Pinpoint the cell where the given text exists, returning its [x, y] midpoint coordinate. 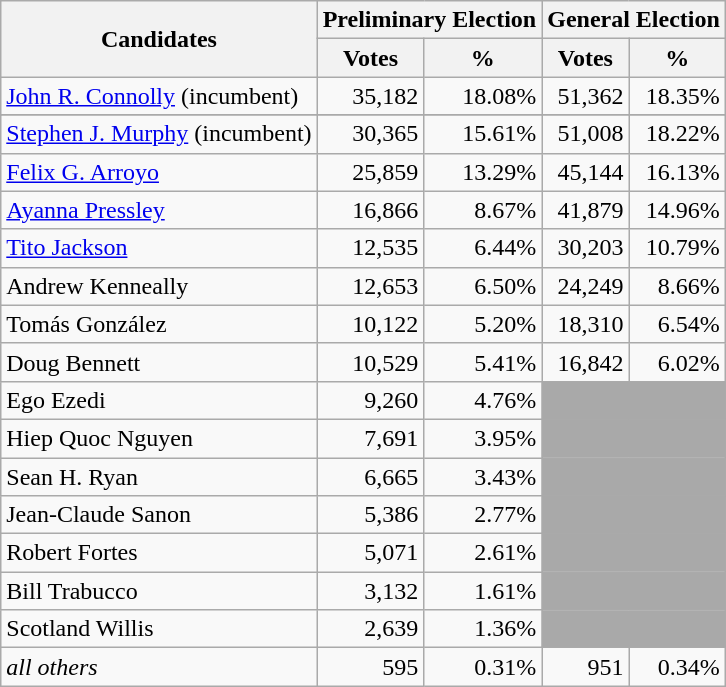
45,144 [586, 172]
12,535 [370, 248]
5.20% [483, 324]
2.77% [483, 515]
18.35% [677, 96]
8.67% [483, 210]
35,182 [370, 96]
3,132 [370, 591]
John R. Connolly (incumbent) [159, 96]
1.61% [483, 591]
Stephen J. Murphy (incumbent) [159, 134]
Tito Jackson [159, 248]
7,691 [370, 438]
30,365 [370, 134]
10,122 [370, 324]
6.02% [677, 362]
9,260 [370, 400]
Ayanna Pressley [159, 210]
951 [586, 667]
Andrew Kenneally [159, 286]
18,310 [586, 324]
595 [370, 667]
3.43% [483, 477]
Ego Ezedi [159, 400]
General Election [634, 20]
10.79% [677, 248]
5,386 [370, 515]
all others [159, 667]
Robert Fortes [159, 553]
13.29% [483, 172]
5,071 [370, 553]
2,639 [370, 629]
51,362 [586, 96]
Doug Bennett [159, 362]
1.36% [483, 629]
8.66% [677, 286]
6.50% [483, 286]
51,008 [586, 134]
Hiep Quoc Nguyen [159, 438]
Scotland Willis [159, 629]
6,665 [370, 477]
30,203 [586, 248]
14.96% [677, 210]
Bill Trabucco [159, 591]
18.08% [483, 96]
Preliminary Election [430, 20]
6.44% [483, 248]
Tomás González [159, 324]
24,249 [586, 286]
12,653 [370, 286]
Sean H. Ryan [159, 477]
18.22% [677, 134]
3.95% [483, 438]
0.31% [483, 667]
15.61% [483, 134]
Jean-Claude Sanon [159, 515]
5.41% [483, 362]
4.76% [483, 400]
16,866 [370, 210]
6.54% [677, 324]
10,529 [370, 362]
Felix G. Arroyo [159, 172]
Candidates [159, 39]
0.34% [677, 667]
16.13% [677, 172]
2.61% [483, 553]
41,879 [586, 210]
16,842 [586, 362]
25,859 [370, 172]
